Search for the cell housing the specified text and yield its [x, y] center coordinate. 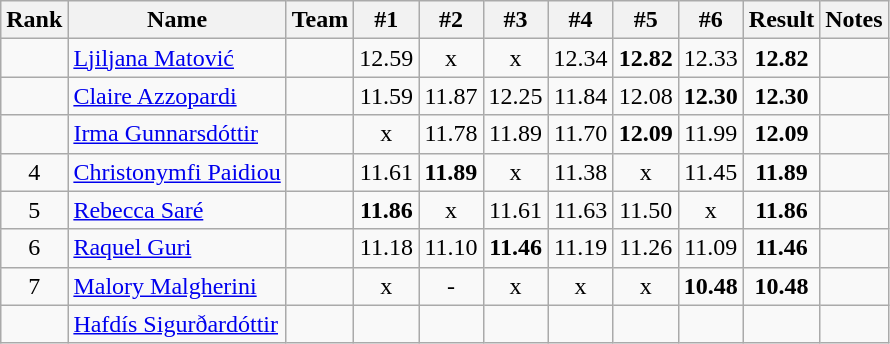
Malory Malgherini [177, 286]
12.34 [580, 58]
11.19 [580, 248]
12.08 [646, 96]
#4 [580, 20]
#3 [516, 20]
11.70 [580, 134]
11.50 [646, 210]
11.59 [386, 96]
Hafdís Sigurðardóttir [177, 324]
11.18 [386, 248]
Notes [854, 20]
11.10 [451, 248]
Result [781, 20]
#5 [646, 20]
11.09 [710, 248]
6 [34, 248]
Name [177, 20]
11.78 [451, 134]
Raquel Guri [177, 248]
11.38 [580, 172]
Team [320, 20]
4 [34, 172]
#6 [710, 20]
Ljiljana Matović [177, 58]
7 [34, 286]
12.25 [516, 96]
#2 [451, 20]
#1 [386, 20]
Rank [34, 20]
Irma Gunnarsdóttir [177, 134]
11.63 [580, 210]
Rebecca Saré [177, 210]
- [451, 286]
12.33 [710, 58]
Claire Azzopardi [177, 96]
5 [34, 210]
11.84 [580, 96]
11.45 [710, 172]
12.59 [386, 58]
11.26 [646, 248]
Christonymfi Paidiou [177, 172]
11.99 [710, 134]
11.87 [451, 96]
